From the cell containing the given text, extract its center point as [X, Y] coordinate. 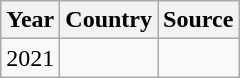
Year [30, 20]
2021 [30, 58]
Country [109, 20]
Source [198, 20]
